Capture the cell that displays the provided text and extract its [X, Y] central coordinate. 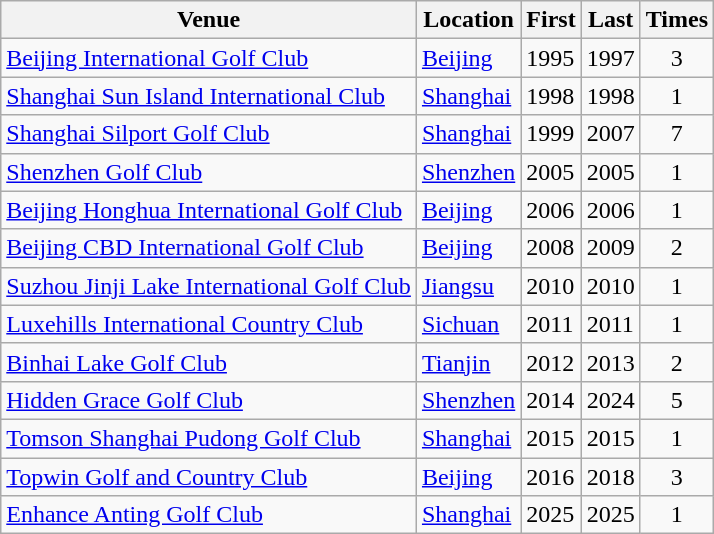
2024 [610, 400]
2018 [610, 477]
Tianjin [468, 362]
Shanghai Sun Island International Club [209, 96]
2016 [551, 477]
2014 [551, 400]
Tomson Shanghai Pudong Golf Club [209, 438]
Last [610, 20]
Jiangsu [468, 286]
2013 [610, 362]
Times [676, 20]
1995 [551, 58]
First [551, 20]
Sichuan [468, 324]
Shenzhen Golf Club [209, 172]
Topwin Golf and Country Club [209, 477]
Enhance Anting Golf Club [209, 515]
Beijing International Golf Club [209, 58]
Location [468, 20]
Beijing Honghua International Golf Club [209, 210]
2008 [551, 248]
Shanghai Silport Golf Club [209, 134]
Suzhou Jinji Lake International Golf Club [209, 286]
7 [676, 134]
1999 [551, 134]
Binhai Lake Golf Club [209, 362]
Hidden Grace Golf Club [209, 400]
2009 [610, 248]
Luxehills International Country Club [209, 324]
2007 [610, 134]
2012 [551, 362]
Beijing CBD International Golf Club [209, 248]
Venue [209, 20]
1997 [610, 58]
5 [676, 400]
